Determine the [x, y] coordinate at the center of the cell enclosing the given text.  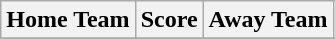
Away Team [268, 20]
Score [169, 20]
Home Team [68, 20]
